Return [x, y] of the center of cell containing provided text 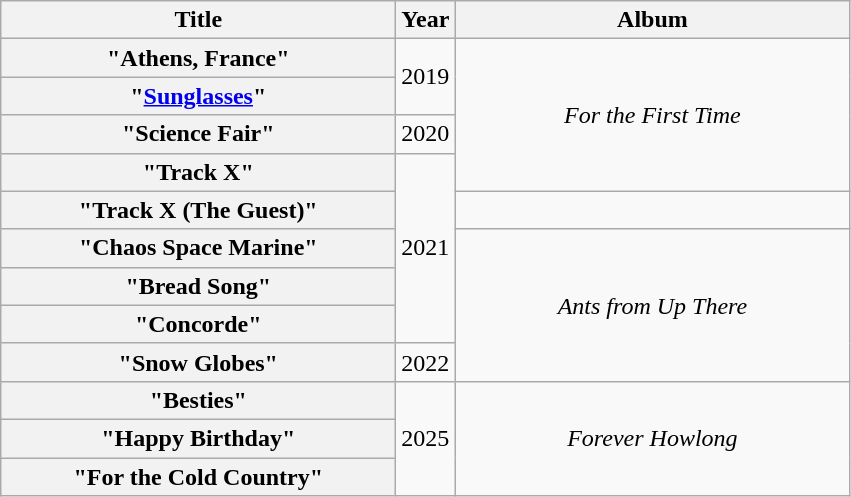
"Science Fair" [198, 134]
2021 [426, 248]
"Bread Song" [198, 286]
"Sunglasses" [198, 96]
"Athens, France" [198, 58]
For the First Time [652, 115]
2022 [426, 362]
2019 [426, 77]
"Track X (The Guest)" [198, 210]
Title [198, 20]
"Chaos Space Marine" [198, 248]
"Snow Globes" [198, 362]
Forever Howlong [652, 438]
Ants from Up There [652, 305]
"For the Cold Country" [198, 477]
"Happy Birthday" [198, 438]
"Besties" [198, 400]
"Track X" [198, 172]
2020 [426, 134]
Album [652, 20]
2025 [426, 438]
Year [426, 20]
"Concorde" [198, 324]
